Provide the (x, y) coordinate of the cell's center where the given text is located.  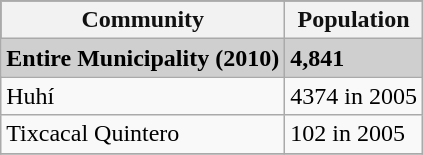
4,841 (354, 58)
Huhí (143, 96)
4374 in 2005 (354, 96)
Population (354, 20)
102 in 2005 (354, 134)
Community (143, 20)
Entire Municipality (2010) (143, 58)
Tixcacal Quintero (143, 134)
